Provide the (X, Y) coordinate of the cell's center where the given text is located.  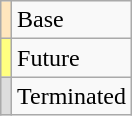
Terminated (72, 96)
Future (72, 58)
Base (72, 20)
